Locate the cell with the specified text and output its [x, y] center coordinate. 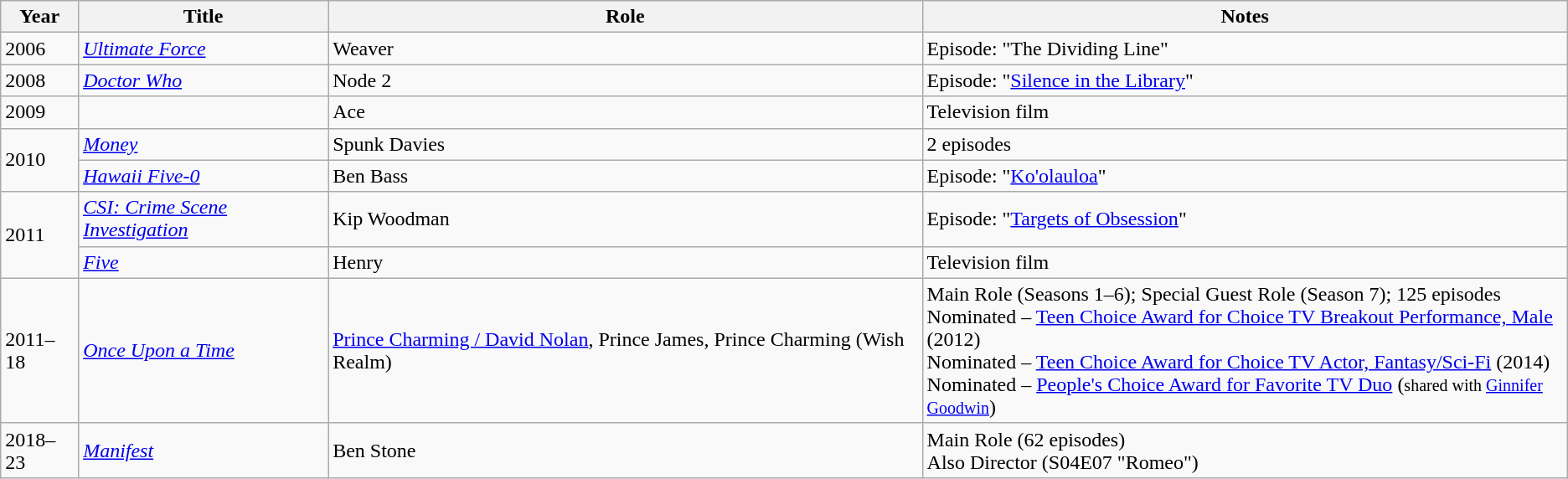
2010 [40, 160]
Episode: "Ko'olauloa" [1245, 176]
Node 2 [625, 80]
Money [204, 144]
Title [204, 17]
Year [40, 17]
2018–23 [40, 451]
Kip Woodman [625, 219]
Ben Stone [625, 451]
2011–18 [40, 350]
2006 [40, 49]
Ben Bass [625, 176]
Episode: "Silence in the Library" [1245, 80]
Episode: "The Dividing Line" [1245, 49]
Once Upon a Time [204, 350]
2009 [40, 112]
2011 [40, 234]
2 episodes [1245, 144]
Weaver [625, 49]
Episode: "Targets of Obsession" [1245, 219]
Main Role (62 episodes)Also Director (S04E07 "Romeo") [1245, 451]
Ultimate Force [204, 49]
2008 [40, 80]
Manifest [204, 451]
Notes [1245, 17]
Role [625, 17]
Henry [625, 262]
Doctor Who [204, 80]
CSI: Crime Scene Investigation [204, 219]
Prince Charming / David Nolan, Prince James, Prince Charming (Wish Realm) [625, 350]
Ace [625, 112]
Spunk Davies [625, 144]
Five [204, 262]
Hawaii Five-0 [204, 176]
